Provide the (x, y) coordinate of the cell's center where the given text is located.  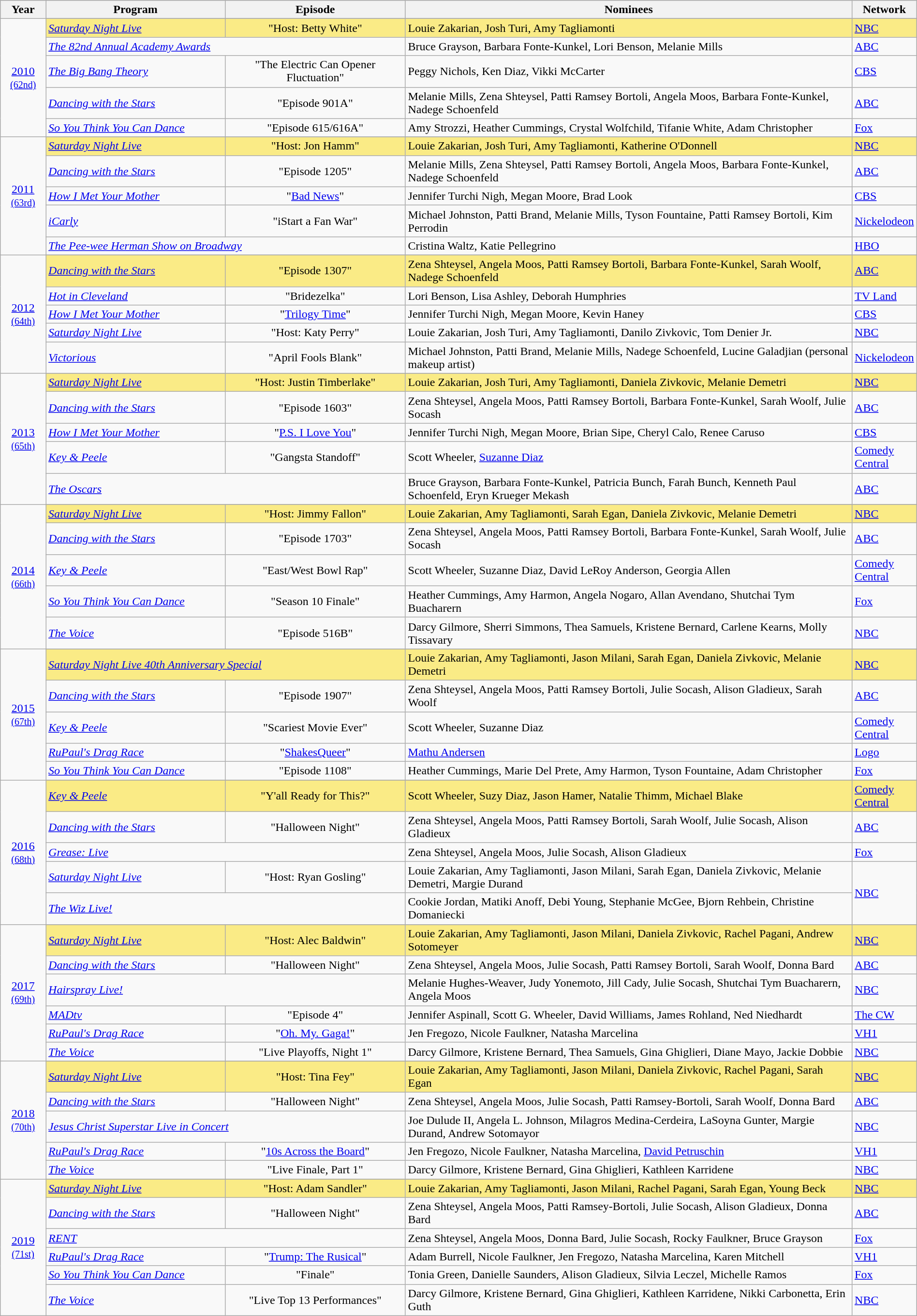
Bruce Grayson, Barbara Fonte-Kunkel, Patricia Bunch, Farah Bunch, Kenneth Paul Schoenfeld, Eryn Krueger Mekash (629, 488)
Melanie Hughes-Weaver, Judy Yonemoto, Jill Cady, Julie Socash, Shutchai Tym Buacharern, Angela Moos (629, 990)
Mathu Andersen (629, 753)
The Pee-wee Herman Show on Broadway (225, 246)
"ShakesQueer" (315, 753)
Amy Strozzi, Heather Cummings, Crystal Wolfchild, Tifanie White, Adam Christopher (629, 128)
The Oscars (225, 488)
Zena Shteysel, Angela Moos, Julie Socash, Alison Gladieux (629, 852)
"Y'all Ready for This?" (315, 796)
Hot in Cleveland (135, 296)
Louie Zakarian, Amy Tagliamonti, Jason Milani, Rachel Pagani, Sarah Egan, Young Beck (629, 1188)
Jennifer Turchi Nigh, Megan Moore, Kevin Haney (629, 314)
Scott Wheeler, Suzy Diaz, Jason Hamer, Natalie Thimm, Michael Blake (629, 796)
2011(63rd) (23, 196)
Zena Shteysel, Angela Moos, Julie Socash, Patti Ramsey-Bortoli, Sarah Woolf, Donna Bard (629, 1101)
Year (23, 10)
Zena Shteysel, Angela Moos, Patti Ramsey Bortoli, Barbara Fonte-Kunkel, Sarah Woolf, Nadege Schoenfeld (629, 271)
2018(70th) (23, 1120)
Darcy Gilmore, Kristene Bernard, Gina Ghiglieri, Kathleen Karridene, Nikki Carbonetta, Erin Guth (629, 1300)
"Episode 901A" (315, 103)
"Host: Justin Timberlake" (315, 383)
Lori Benson, Lisa Ashley, Deborah Humphries (629, 296)
Jennifer Aspinall, Scott G. Wheeler, David Williams, James Rohland, Ned Niedhardt (629, 1015)
2012(64th) (23, 314)
Jennifer Turchi Nigh, Megan Moore, Brian Sipe, Cheryl Calo, Renee Caruso (629, 432)
Louie Zakarian, Josh Turi, Amy Tagliamonti (629, 28)
Hairspray Live! (225, 990)
Cristina Waltz, Katie Pellegrino (629, 246)
Cookie Jordan, Matiki Anoff, Debi Young, Stephanie McGee, Bjorn Rehbein, Christine Domaniecki (629, 908)
Episode (315, 10)
Jennifer Turchi Nigh, Megan Moore, Brad Look (629, 196)
2015(67th) (23, 714)
Louie Zakarian, Amy Tagliamonti, Jason Milani, Sarah Egan, Daniela Zivkovic, Melanie Demetri, Margie Durand (629, 877)
"April Fools Blank" (315, 358)
"Episode 615/616A" (315, 128)
Network (885, 10)
Scott Wheeler, Suzanne Diaz, David LeRoy Anderson, Georgia Allen (629, 570)
2014(66th) (23, 577)
2010(62nd) (23, 78)
"Live Playoffs, Night 1" (315, 1051)
"iStart a Fan War" (315, 221)
Logo (885, 753)
TV Land (885, 296)
Zena Shteysel, Angela Moos, Patti Ramsey Bortoli, Sarah Woolf, Julie Socash, Alison Gladieux (629, 827)
Joe Dulude II, Angela L. Johnson, Milagros Medina-Cerdeira, LaSoyna Gunter, Margie Durand, Andrew Sotomayor (629, 1126)
Jesus Christ Superstar Live in Concert (225, 1126)
"East/West Bowl Rap" (315, 570)
Nominees (629, 10)
iCarly (135, 221)
2013(65th) (23, 439)
Adam Burrell, Nicole Faulkner, Jen Fregozo, Natasha Marcelina, Karen Mitchell (629, 1257)
"Host: Katy Perry" (315, 333)
Louie Zakarian, Josh Turi, Amy Tagliamonti, Daniela Zivkovic, Melanie Demetri (629, 383)
2016(68th) (23, 852)
Victorious (135, 358)
"Episode 516B" (315, 633)
Louie Zakarian, Josh Turi, Amy Tagliamonti, Danilo Zivkovic, Tom Denier Jr. (629, 333)
Zena Shteysel, Angela Moos, Julie Socash, Patti Ramsey Bortoli, Sarah Woolf, Donna Bard (629, 965)
Jen Fregozo, Nicole Faulkner, Natasha Marcelina, David Petruschin (629, 1152)
"Trump: The Rusical" (315, 1257)
"Episode 1603" (315, 407)
"Bridezelka" (315, 296)
"Season 10 Finale" (315, 602)
"The Electric Can Opener Fluctuation" (315, 72)
"Host: Betty White" (315, 28)
"Episode 1307" (315, 271)
"Live Top 13 Performances" (315, 1300)
Louie Zakarian, Josh Turi, Amy Tagliamonti, Katherine O'Donnell (629, 146)
"Episode 1703" (315, 539)
The 82nd Annual Academy Awards (225, 46)
2017(69th) (23, 992)
Grease: Live (225, 852)
"Host: Ryan Gosling" (315, 877)
"Host: Alec Baldwin" (315, 940)
Michael Johnston, Patti Brand, Melanie Mills, Tyson Fountaine, Patti Ramsey Bortoli, Kim Perrodin (629, 221)
"Episode 1108" (315, 771)
"Live Finale, Part 1" (315, 1170)
HBO (885, 246)
"Host: Jon Hamm" (315, 146)
RENT (225, 1238)
"Episode 1907" (315, 695)
"Host: Adam Sandler" (315, 1188)
The CW (885, 1015)
"Gangsta Standoff" (315, 458)
Louie Zakarian, Amy Tagliamonti, Jason Milani, Daniela Zivkovic, Rachel Pagani, Sarah Egan (629, 1077)
Louie Zakarian, Amy Tagliamonti, Jason Milani, Sarah Egan, Daniela Zivkovic, Melanie Demetri (629, 665)
Zena Shteysel, Angela Moos, Donna Bard, Julie Socash, Rocky Faulkner, Bruce Grayson (629, 1238)
Bruce Grayson, Barbara Fonte-Kunkel, Lori Benson, Melanie Mills (629, 46)
Program (135, 10)
Louie Zakarian, Amy Tagliamonti, Jason Milani, Daniela Zivkovic, Rachel Pagani, Andrew Sotomeyer (629, 940)
Tonia Green, Danielle Saunders, Alison Gladieux, Silvia Leczel, Michelle Ramos (629, 1275)
"Finale" (315, 1275)
"Episode 1205" (315, 171)
MADtv (135, 1015)
"P.S. I Love You" (315, 432)
The Wiz Live! (225, 908)
Darcy Gilmore, Kristene Bernard, Gina Ghiglieri, Kathleen Karridene (629, 1170)
"Host: Tina Fey" (315, 1077)
Zena Shteysel, Angela Moos, Patti Ramsey-Bortoli, Julie Socash, Alison Gladieux, Donna Bard (629, 1213)
Michael Johnston, Patti Brand, Melanie Mills, Nadege Schoenfeld, Lucine Galadjian (personal makeup artist) (629, 358)
"Trilogy Time" (315, 314)
Darcy Gilmore, Kristene Bernard, Thea Samuels, Gina Ghiglieri, Diane Mayo, Jackie Dobbie (629, 1051)
Jen Fregozo, Nicole Faulkner, Natasha Marcelina (629, 1033)
Louie Zakarian, Amy Tagliamonti, Sarah Egan, Daniela Zivkovic, Melanie Demetri (629, 514)
Peggy Nichols, Ken Diaz, Vikki McCarter (629, 72)
Saturday Night Live 40th Anniversary Special (225, 665)
"Host: Jimmy Fallon" (315, 514)
2019(71st) (23, 1247)
"Bad News" (315, 196)
Darcy Gilmore, Sherri Simmons, Thea Samuels, Kristene Bernard, Carlene Kearns, Molly Tissavary (629, 633)
The Big Bang Theory (135, 72)
"10s Across the Board" (315, 1152)
"Episode 4" (315, 1015)
Heather Cummings, Amy Harmon, Angela Nogaro, Allan Avendano, Shutchai Tym Buacharern (629, 602)
"Oh. My. Gaga!" (315, 1033)
Heather Cummings, Marie Del Prete, Amy Harmon, Tyson Fountaine, Adam Christopher (629, 771)
Zena Shteysel, Angela Moos, Patti Ramsey Bortoli, Julie Socash, Alison Gladieux, Sarah Woolf (629, 695)
"Scariest Movie Ever" (315, 727)
